Output the (X, Y) coordinate of the center of the cell containing the given text.  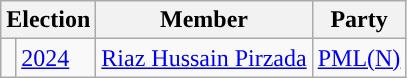
2024 (56, 58)
PML(N) (359, 58)
Member (204, 20)
Party (359, 20)
Riaz Hussain Pirzada (204, 58)
Election (48, 20)
